Find where the given text appears and provide that cell's center as (x, y) coordinate. 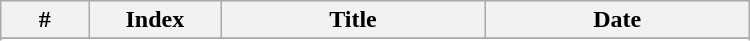
Index (155, 20)
# (45, 20)
Title (353, 20)
Date (617, 20)
